Scan for the cell matching the given text and deliver its (X, Y) coordinate at center. 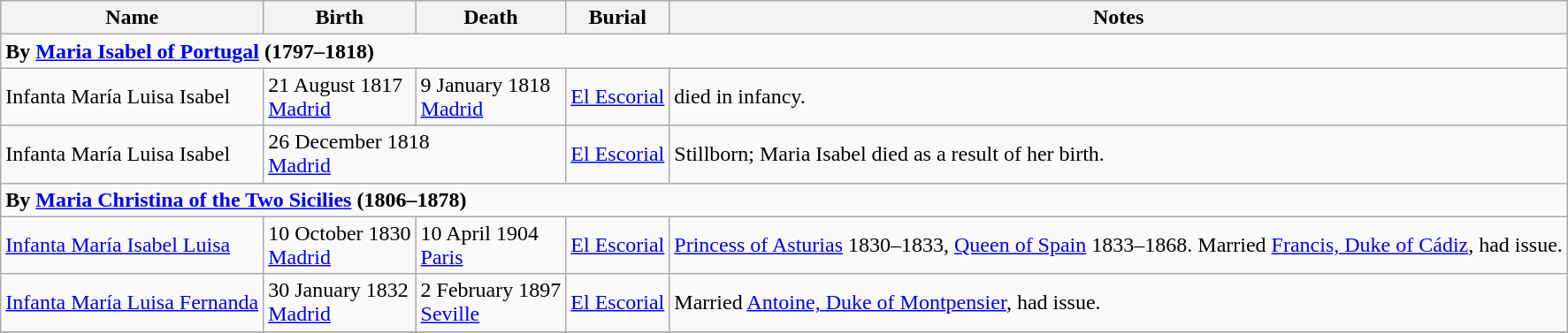
Infanta María Isabel Luisa (133, 246)
By Maria Christina of the Two Sicilies (1806–1878) (784, 200)
26 December 1818Madrid (415, 154)
Birth (340, 18)
By Maria Isabel of Portugal (1797–1818) (784, 51)
Married Antoine, Duke of Montpensier, had issue. (1119, 302)
Name (133, 18)
Infanta María Luisa Fernanda (133, 302)
Princess of Asturias 1830–1833, Queen of Spain 1833–1868. Married Francis, Duke of Cádiz, had issue. (1119, 246)
30 January 1832Madrid (340, 302)
Burial (617, 18)
Death (491, 18)
21 August 1817Madrid (340, 97)
2 February 1897Seville (491, 302)
Stillborn; Maria Isabel died as a result of her birth. (1119, 154)
10 October 1830Madrid (340, 246)
10 April 1904Paris (491, 246)
died in infancy. (1119, 97)
9 January 1818Madrid (491, 97)
Notes (1119, 18)
